Output the [X, Y] coordinate of the center of the cell containing the given text.  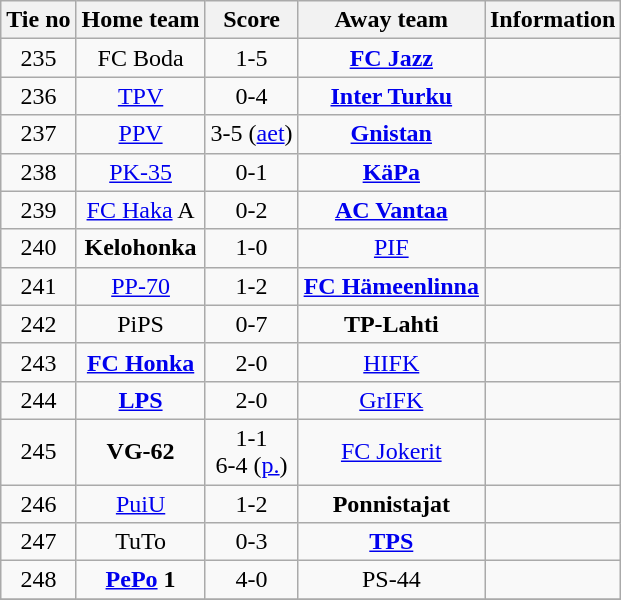
Kelohonka [140, 248]
PiPS [140, 324]
248 [38, 580]
VG-62 [140, 452]
3-5 (aet) [252, 134]
0-3 [252, 542]
PIF [391, 248]
LPS [140, 400]
247 [38, 542]
TPS [391, 542]
TP-Lahti [391, 324]
PK-35 [140, 172]
PuiU [140, 503]
0-4 [252, 96]
KäPa [391, 172]
Home team [140, 20]
AC Vantaa [391, 210]
PPV [140, 134]
239 [38, 210]
GrIFK [391, 400]
246 [38, 503]
Gnistan [391, 134]
HIFK [391, 362]
Tie no [38, 20]
4-0 [252, 580]
Score [252, 20]
PP-70 [140, 286]
PS-44 [391, 580]
TuTo [140, 542]
0-7 [252, 324]
1-5 [252, 58]
0-2 [252, 210]
1-0 [252, 248]
240 [38, 248]
FC Honka [140, 362]
241 [38, 286]
238 [38, 172]
1-1 6-4 (p.) [252, 452]
237 [38, 134]
244 [38, 400]
235 [38, 58]
Information [552, 20]
FC Hämeenlinna [391, 286]
TPV [140, 96]
FC Jokerit [391, 452]
FC Jazz [391, 58]
0-1 [252, 172]
Away team [391, 20]
FC Haka A [140, 210]
Inter Turku [391, 96]
245 [38, 452]
243 [38, 362]
242 [38, 324]
Ponnistajat [391, 503]
236 [38, 96]
FC Boda [140, 58]
PePo 1 [140, 580]
